Determine the (X, Y) coordinate at the center of the cell enclosing the given text.  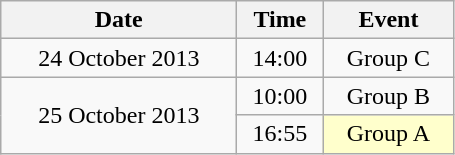
Date (119, 20)
25 October 2013 (119, 115)
14:00 (280, 58)
10:00 (280, 96)
Group A (388, 134)
24 October 2013 (119, 58)
16:55 (280, 134)
Group B (388, 96)
Event (388, 20)
Time (280, 20)
Group C (388, 58)
